Determine the [X, Y] coordinate at the center of the cell enclosing the given text.  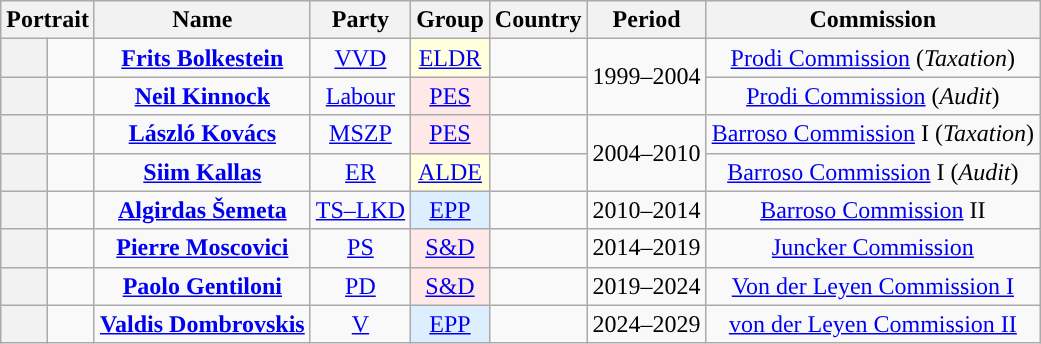
VVD [360, 58]
Neil Kinnock [202, 96]
Siim Kallas [202, 172]
Name [202, 20]
TS–LKD [360, 210]
V [360, 324]
2010–2014 [646, 210]
2014–2019 [646, 248]
Labour [360, 96]
Group [450, 20]
1999–2004 [646, 77]
Juncker Commission [873, 248]
2004–2010 [646, 153]
Algirdas Šemeta [202, 210]
ALDE [450, 172]
MSZP [360, 134]
PS [360, 248]
Portrait [48, 20]
Valdis Dombrovskis [202, 324]
von der Leyen Commission II [873, 324]
ER [360, 172]
Pierre Moscovici [202, 248]
Frits Bolkestein [202, 58]
2024–2029 [646, 324]
Paolo Gentiloni [202, 286]
Period [646, 20]
Prodi Commission (Taxation) [873, 58]
Party [360, 20]
Barroso Commission I (Taxation) [873, 134]
2019–2024 [646, 286]
Von der Leyen Commission I [873, 286]
Prodi Commission (Audit) [873, 96]
Barroso Commission I (Audit) [873, 172]
ELDR [450, 58]
Commission [873, 20]
PD [360, 286]
László Kovács [202, 134]
Country [538, 20]
Barroso Commission II [873, 210]
